Locate the cell with the specified text and output its (x, y) center coordinate. 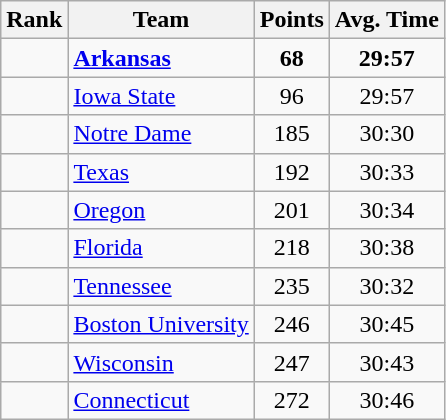
218 (292, 248)
Florida (161, 248)
246 (292, 324)
Texas (161, 172)
Team (161, 20)
Iowa State (161, 96)
30:33 (386, 172)
Rank (34, 20)
Boston University (161, 324)
Oregon (161, 210)
30:46 (386, 400)
Connecticut (161, 400)
Wisconsin (161, 362)
30:32 (386, 286)
185 (292, 134)
Points (292, 20)
201 (292, 210)
30:30 (386, 134)
192 (292, 172)
Tennessee (161, 286)
Notre Dame (161, 134)
68 (292, 58)
235 (292, 286)
30:43 (386, 362)
272 (292, 400)
30:38 (386, 248)
247 (292, 362)
30:45 (386, 324)
96 (292, 96)
Avg. Time (386, 20)
Arkansas (161, 58)
30:34 (386, 210)
